Locate the cell with the specified text and output its [x, y] center coordinate. 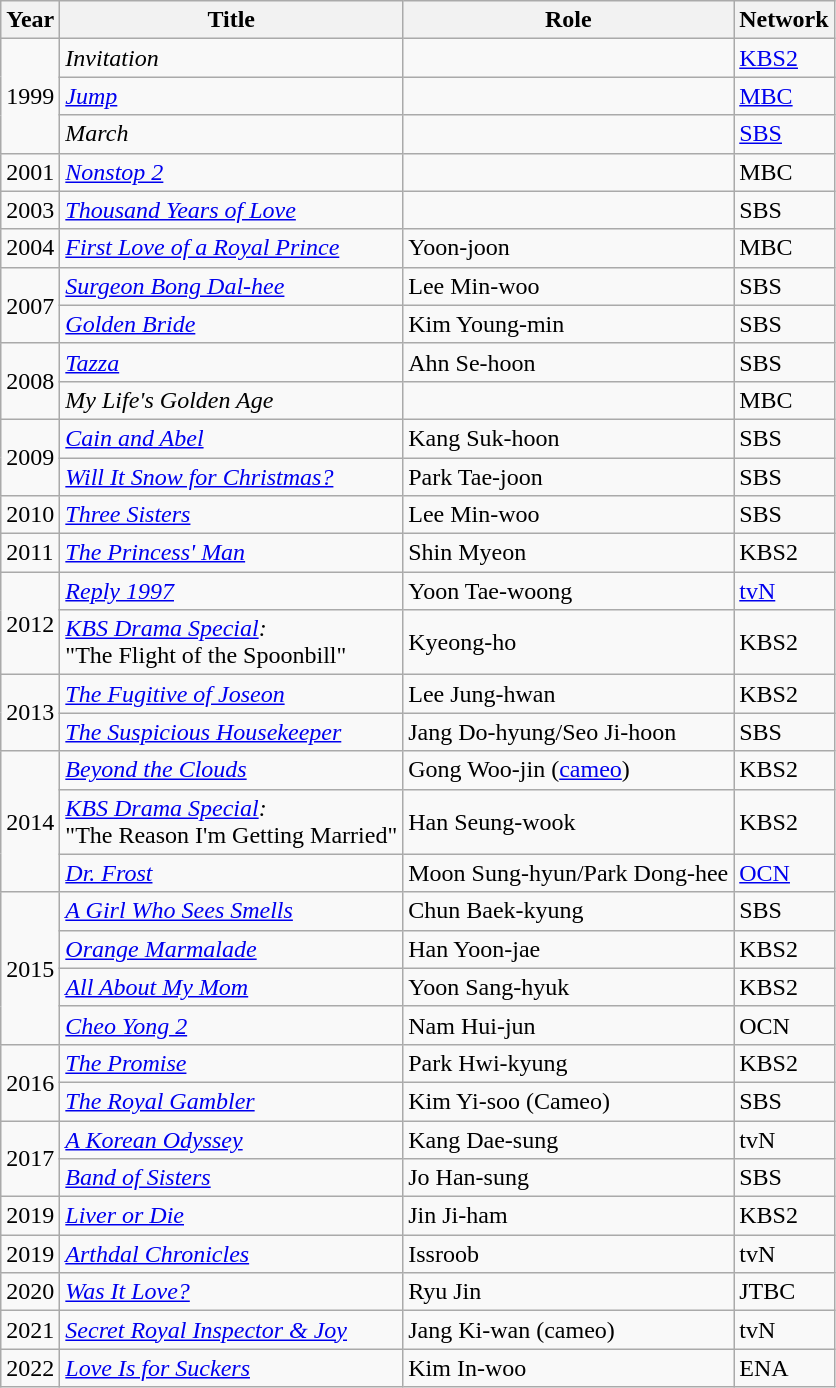
ENA [784, 1368]
2012 [30, 624]
Tazza [232, 362]
Cheo Yong 2 [232, 1025]
Ryu Jin [568, 1292]
Han Yoon-jae [568, 949]
Chun Baek-kyung [568, 911]
Issroob [568, 1254]
Role [568, 20]
Nam Hui-jun [568, 1025]
Arthdal Chronicles [232, 1254]
All About My Mom [232, 987]
Kang Dae-sung [568, 1139]
2010 [30, 515]
2013 [30, 713]
2003 [30, 210]
Yoon Sang-hyuk [568, 987]
2022 [30, 1368]
Surgeon Bong Dal-hee [232, 286]
Secret Royal Inspector & Joy [232, 1330]
Beyond the Clouds [232, 770]
Title [232, 20]
2008 [30, 381]
Kim Yi-soo (Cameo) [568, 1101]
Yoon-joon [568, 248]
2004 [30, 248]
2016 [30, 1082]
Love Is for Suckers [232, 1368]
KBS Drama Special: "The Reason I'm Getting Married" [232, 822]
Jo Han-sung [568, 1178]
2017 [30, 1158]
Moon Sung-hyun/Park Dong-hee [568, 873]
Invitation [232, 58]
2009 [30, 457]
Han Seung-wook [568, 822]
The Suspicious Housekeeper [232, 732]
Kyeong-ho [568, 642]
Park Hwi-kyung [568, 1063]
Orange Marmalade [232, 949]
Jin Ji-ham [568, 1216]
2001 [30, 172]
Shin Myeon [568, 553]
Jang Do-hyung/Seo Ji-hoon [568, 732]
Kim Young-min [568, 324]
Nonstop 2 [232, 172]
The Fugitive of Joseon [232, 694]
The Promise [232, 1063]
A Korean Odyssey [232, 1139]
Kim In-woo [568, 1368]
Year [30, 20]
KBS Drama Special: "The Flight of the Spoonbill" [232, 642]
Liver or Die [232, 1216]
Network [784, 20]
Golden Bride [232, 324]
My Life's Golden Age [232, 400]
1999 [30, 96]
Kang Suk-hoon [568, 438]
The Princess' Man [232, 553]
Reply 1997 [232, 591]
First Love of a Royal Prince [232, 248]
Cain and Abel [232, 438]
2014 [30, 822]
March [232, 134]
2015 [30, 968]
Dr. Frost [232, 873]
A Girl Who Sees Smells [232, 911]
Thousand Years of Love [232, 210]
Was It Love? [232, 1292]
Three Sisters [232, 515]
Park Tae-joon [568, 477]
Ahn Se-hoon [568, 362]
Will It Snow for Christmas? [232, 477]
JTBC [784, 1292]
Band of Sisters [232, 1178]
2021 [30, 1330]
Jang Ki-wan (cameo) [568, 1330]
2011 [30, 553]
Lee Jung-hwan [568, 694]
2020 [30, 1292]
Yoon Tae-woong [568, 591]
The Royal Gambler [232, 1101]
Jump [232, 96]
Gong Woo-jin (cameo) [568, 770]
2007 [30, 305]
